Return (x, y) of the center of cell containing provided text 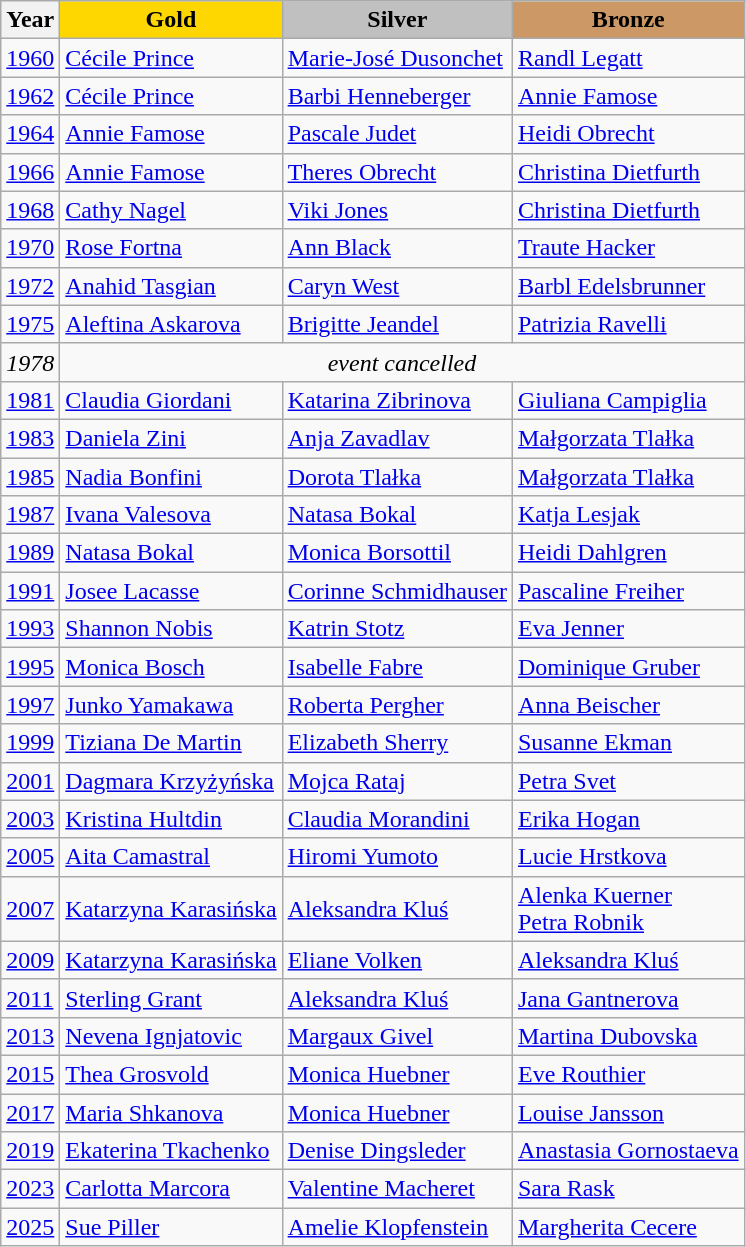
Sterling Grant (171, 998)
1975 (30, 324)
Denise Dingsleder (397, 1151)
2023 (30, 1189)
Silver (397, 20)
Nevena Ignjatovic (171, 1036)
Martina Dubovska (628, 1036)
2019 (30, 1151)
Pascaline Freiher (628, 591)
Anja Zavadlav (397, 438)
1995 (30, 667)
1987 (30, 515)
Dorota Tlałka (397, 477)
1989 (30, 553)
Nadia Bonfini (171, 477)
Caryn West (397, 286)
Lucie Hrstkova (628, 857)
Eliane Volken (397, 960)
2001 (30, 781)
Anahid Tasgian (171, 286)
Heidi Dahlgren (628, 553)
1981 (30, 400)
Isabelle Fabre (397, 667)
Bronze (628, 20)
Roberta Pergher (397, 705)
1999 (30, 743)
Traute Hacker (628, 248)
Sue Piller (171, 1227)
Tiziana De Martin (171, 743)
2013 (30, 1036)
2025 (30, 1227)
Ivana Valesova (171, 515)
Louise Jansson (628, 1113)
Viki Jones (397, 210)
Gold (171, 20)
Sara Rask (628, 1189)
Theres Obrecht (397, 172)
Pascale Judet (397, 134)
Katja Lesjak (628, 515)
Katarina Zibrinova (397, 400)
2017 (30, 1113)
Dominique Gruber (628, 667)
Susanne Ekman (628, 743)
Monica Bosch (171, 667)
Barbl Edelsbrunner (628, 286)
Eva Jenner (628, 629)
Katrin Stotz (397, 629)
Dagmara Krzyżyńska (171, 781)
2005 (30, 857)
Junko Yamakawa (171, 705)
Patrizia Ravelli (628, 324)
1968 (30, 210)
1983 (30, 438)
Ann Black (397, 248)
Claudia Giordani (171, 400)
Elizabeth Sherry (397, 743)
Margherita Cecere (628, 1227)
1985 (30, 477)
Carlotta Marcora (171, 1189)
1997 (30, 705)
Hiromi Yumoto (397, 857)
1966 (30, 172)
Cathy Nagel (171, 210)
1962 (30, 96)
Alenka Kuerner Petra Robnik (628, 908)
Brigitte Jeandel (397, 324)
Year (30, 20)
Valentine Macheret (397, 1189)
Maria Shkanova (171, 1113)
Heidi Obrecht (628, 134)
2009 (30, 960)
Petra Svet (628, 781)
2007 (30, 908)
Erika Hogan (628, 819)
event cancelled (402, 362)
1972 (30, 286)
Josee Lacasse (171, 591)
Claudia Morandini (397, 819)
1991 (30, 591)
Ekaterina Tkachenko (171, 1151)
Shannon Nobis (171, 629)
Amelie Klopfenstein (397, 1227)
2015 (30, 1074)
Aleftina Askarova (171, 324)
Randl Legatt (628, 58)
Monica Borsottil (397, 553)
Margaux Givel (397, 1036)
Jana Gantnerova (628, 998)
Barbi Henneberger (397, 96)
Aita Camastral (171, 857)
Mojca Rataj (397, 781)
1993 (30, 629)
Eve Routhier (628, 1074)
1978 (30, 362)
1964 (30, 134)
2011 (30, 998)
Giuliana Campiglia (628, 400)
Marie-José Dusonchet (397, 58)
Corinne Schmidhauser (397, 591)
Anastasia Gornostaeva (628, 1151)
Rose Fortna (171, 248)
1960 (30, 58)
Daniela Zini (171, 438)
Kristina Hultdin (171, 819)
Thea Grosvold (171, 1074)
2003 (30, 819)
1970 (30, 248)
Anna Beischer (628, 705)
